Identify which cell holds the provided text, then report its (X, Y) central coordinate. 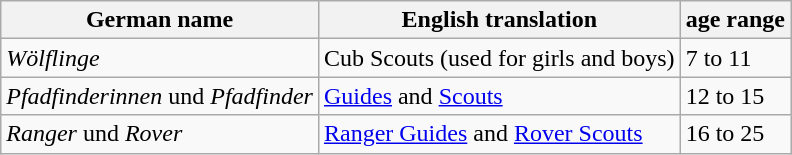
12 to 15 (735, 96)
Wölflinge (160, 58)
Cub Scouts (used for girls and boys) (499, 58)
age range (735, 20)
16 to 25 (735, 134)
Guides and Scouts (499, 96)
German name (160, 20)
7 to 11 (735, 58)
English translation (499, 20)
Pfadfinderinnen und Pfadfinder (160, 96)
Ranger Guides and Rover Scouts (499, 134)
Ranger und Rover (160, 134)
